Find where the given text appears and provide that cell's center as (x, y) coordinate. 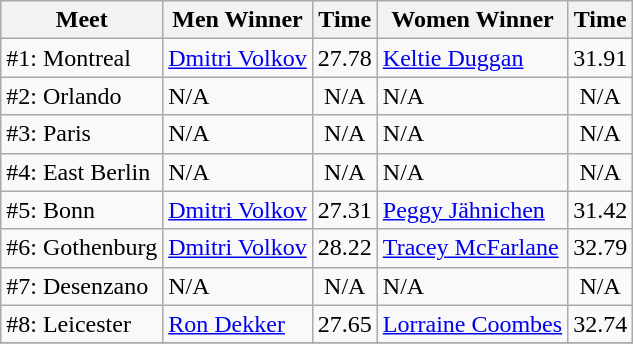
32.79 (600, 248)
Ron Dekker (238, 324)
#1: Montreal (82, 58)
32.74 (600, 324)
28.22 (344, 248)
Tracey McFarlane (472, 248)
Keltie Duggan (472, 58)
Men Winner (238, 20)
Peggy Jähnichen (472, 210)
31.42 (600, 210)
27.31 (344, 210)
#2: Orlando (82, 96)
Women Winner (472, 20)
#3: Paris (82, 134)
27.65 (344, 324)
31.91 (600, 58)
#4: East Berlin (82, 172)
#7: Desenzano (82, 286)
#5: Bonn (82, 210)
#8: Leicester (82, 324)
27.78 (344, 58)
Lorraine Coombes (472, 324)
Meet (82, 20)
#6: Gothenburg (82, 248)
